Pinpoint the cell where the given text exists, returning its [X, Y] midpoint coordinate. 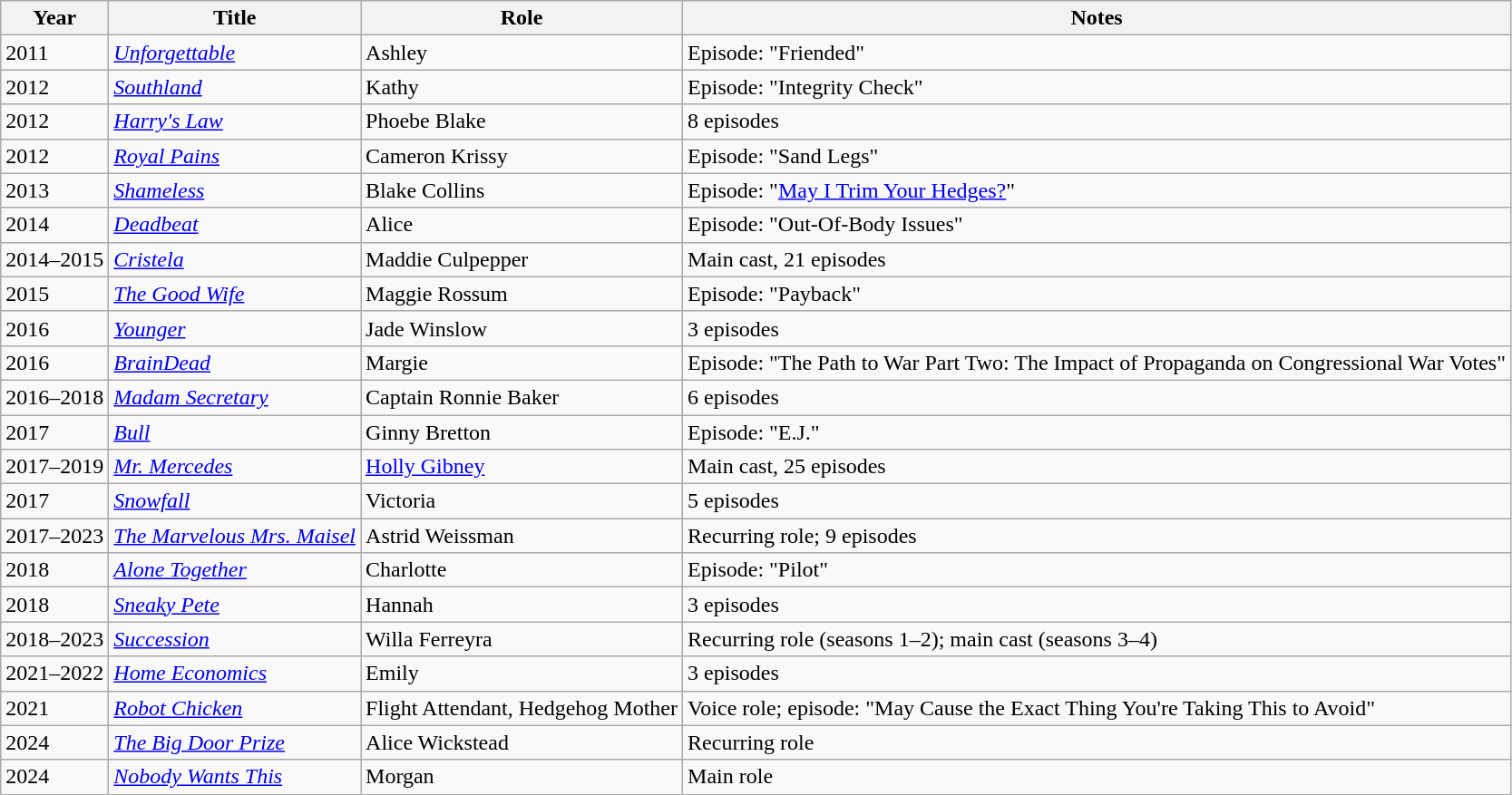
Ginny Bretton [522, 432]
Mr. Mercedes [235, 467]
Episode: "Pilot" [1097, 570]
Episode: "Friended" [1097, 53]
Margie [522, 363]
Madam Secretary [235, 397]
6 episodes [1097, 397]
Charlotte [522, 570]
Sneaky Pete [235, 605]
Snowfall [235, 501]
2011 [54, 53]
Jade Winslow [522, 328]
Episode: "Payback" [1097, 294]
5 episodes [1097, 501]
Morgan [522, 777]
Blake Collins [522, 190]
Phoebe Blake [522, 121]
Year [54, 18]
Astrid Weissman [522, 536]
Shameless [235, 190]
Deadbeat [235, 225]
Royal Pains [235, 156]
2017–2023 [54, 536]
Recurring role [1097, 742]
Unforgettable [235, 53]
2021 [54, 708]
Nobody Wants This [235, 777]
Emily [522, 674]
2018–2023 [54, 639]
Hannah [522, 605]
Role [522, 18]
Holly Gibney [522, 467]
2021–2022 [54, 674]
Robot Chicken [235, 708]
Maggie Rossum [522, 294]
2013 [54, 190]
The Marvelous Mrs. Maisel [235, 536]
Victoria [522, 501]
Bull [235, 432]
Home Economics [235, 674]
Harry's Law [235, 121]
Southland [235, 87]
Maddie Culpepper [522, 259]
2015 [54, 294]
Episode: "E.J." [1097, 432]
Captain Ronnie Baker [522, 397]
2014–2015 [54, 259]
Episode: "Out-Of-Body Issues" [1097, 225]
Younger [235, 328]
The Big Door Prize [235, 742]
2014 [54, 225]
Kathy [522, 87]
Main cast, 21 episodes [1097, 259]
Flight Attendant, Hedgehog Mother [522, 708]
8 episodes [1097, 121]
2017–2019 [54, 467]
BrainDead [235, 363]
Alone Together [235, 570]
Main cast, 25 episodes [1097, 467]
Notes [1097, 18]
Alice Wickstead [522, 742]
The Good Wife [235, 294]
Alice [522, 225]
Succession [235, 639]
Cameron Krissy [522, 156]
2016–2018 [54, 397]
Cristela [235, 259]
Title [235, 18]
Episode: "The Path to War Part Two: The Impact of Propaganda on Congressional War Votes" [1097, 363]
Voice role; episode: "May Cause the Exact Thing You're Taking This to Avoid" [1097, 708]
Recurring role; 9 episodes [1097, 536]
Ashley [522, 53]
Episode: "Integrity Check" [1097, 87]
Main role [1097, 777]
Episode: "May I Trim Your Hedges?" [1097, 190]
Recurring role (seasons 1–2); main cast (seasons 3–4) [1097, 639]
Willa Ferreyra [522, 639]
Episode: "Sand Legs" [1097, 156]
